Extract the [X, Y] coordinate from the center of the cell holding the provided text.  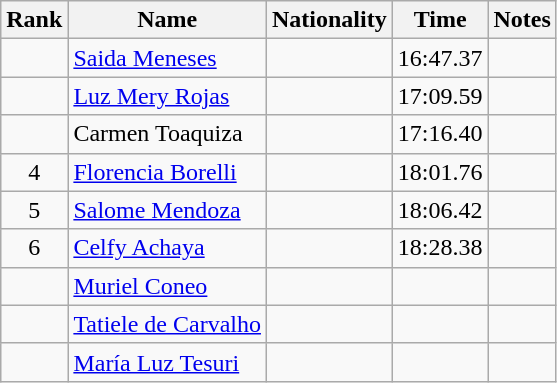
Notes [522, 20]
18:01.76 [440, 172]
Name [168, 20]
Time [440, 20]
Rank [34, 20]
5 [34, 210]
17:09.59 [440, 96]
18:06.42 [440, 210]
Carmen Toaquiza [168, 134]
Luz Mery Rojas [168, 96]
Florencia Borelli [168, 172]
Saida Meneses [168, 58]
6 [34, 248]
16:47.37 [440, 58]
Muriel Coneo [168, 286]
María Luz Tesuri [168, 362]
Nationality [329, 20]
18:28.38 [440, 248]
Salome Mendoza [168, 210]
17:16.40 [440, 134]
Tatiele de Carvalho [168, 324]
Celfy Achaya [168, 248]
4 [34, 172]
